Return the (X, Y) coordinate for the center point of the cell that contains the specified text.  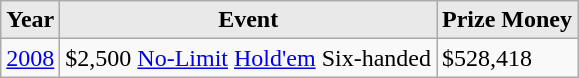
Prize Money (506, 20)
Event (248, 20)
$528,418 (506, 58)
2008 (30, 58)
Year (30, 20)
$2,500 No-Limit Hold'em Six-handed (248, 58)
